Output the (X, Y) coordinate of the center of the cell containing the given text.  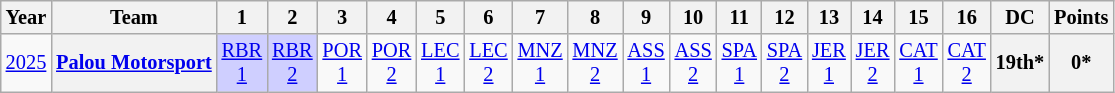
SPA1 (740, 63)
2025 (26, 63)
CAT2 (967, 63)
JER2 (873, 63)
Year (26, 17)
7 (540, 17)
9 (646, 17)
0* (1081, 63)
1 (242, 17)
13 (829, 17)
LEC1 (440, 63)
MNZ2 (596, 63)
14 (873, 17)
16 (967, 17)
JER1 (829, 63)
19th* (1020, 63)
2 (292, 17)
4 (392, 17)
11 (740, 17)
10 (694, 17)
12 (784, 17)
Team (134, 17)
Points (1081, 17)
8 (596, 17)
5 (440, 17)
POR2 (392, 63)
ASS2 (694, 63)
ASS1 (646, 63)
LEC2 (488, 63)
RBR1 (242, 63)
MNZ1 (540, 63)
Palou Motorsport (134, 63)
CAT1 (918, 63)
DC (1020, 17)
3 (342, 17)
15 (918, 17)
POR1 (342, 63)
6 (488, 17)
RBR2 (292, 63)
SPA2 (784, 63)
